Return the [X, Y] coordinate for the center point of the cell that contains the specified text.  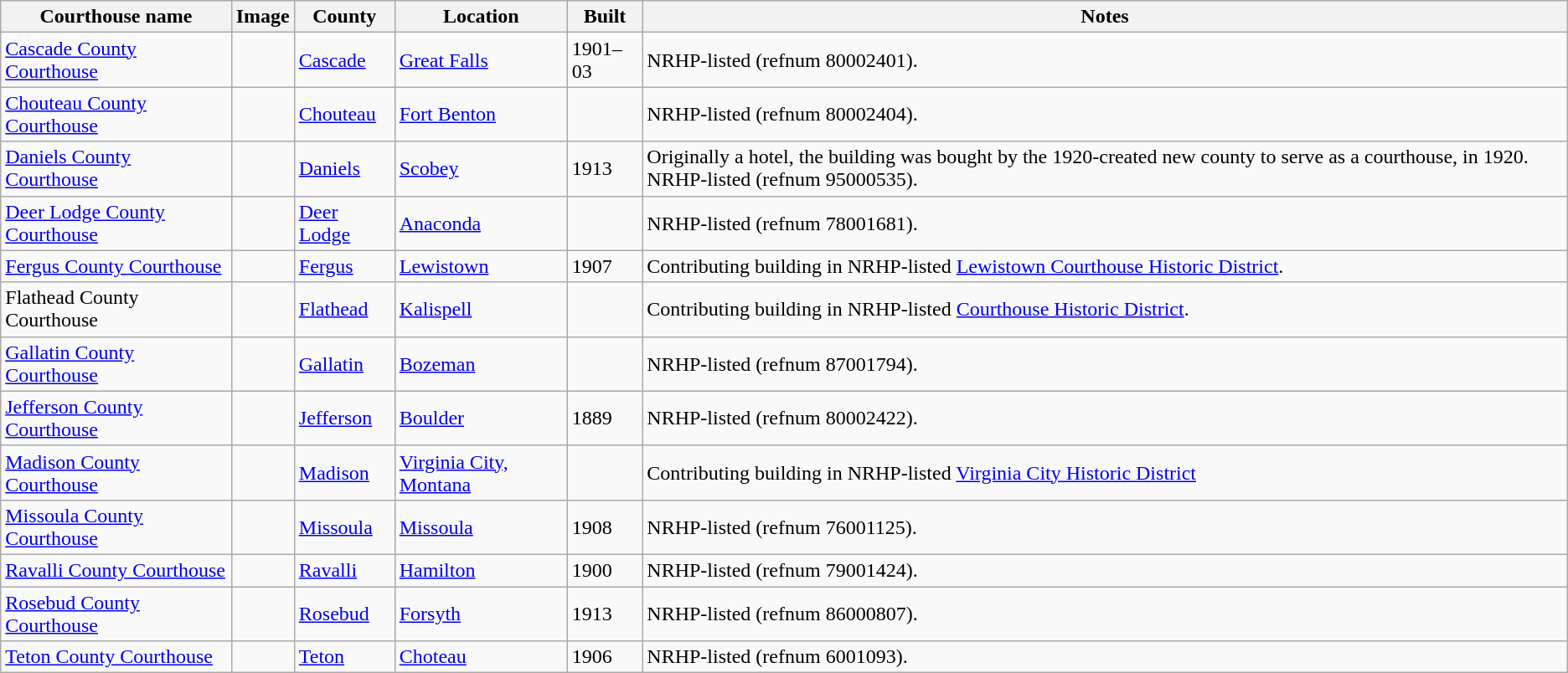
NRHP-listed (refnum 80002401). [1105, 60]
Gallatin [344, 363]
1908 [605, 527]
Great Falls [481, 60]
County [344, 17]
Jefferson [344, 419]
Bozeman [481, 363]
Chouteau County Courthouse [116, 114]
Deer Lodge County Courthouse [116, 223]
Madison County Courthouse [116, 472]
Rosebud [344, 613]
NRHP-listed (refnum 80002404). [1105, 114]
1907 [605, 266]
Choteau [481, 657]
Chouteau [344, 114]
1900 [605, 570]
Courthouse name [116, 17]
Location [481, 17]
Teton County Courthouse [116, 657]
NRHP-listed (refnum 86000807). [1105, 613]
Contributing building in NRHP-listed Virginia City Historic District [1105, 472]
Daniels County Courthouse [116, 169]
Cascade County Courthouse [116, 60]
NRHP-listed (refnum 87001794). [1105, 363]
NRHP-listed (refnum 6001093). [1105, 657]
Lewistown [481, 266]
Teton [344, 657]
1906 [605, 657]
Virginia City, Montana [481, 472]
Scobey [481, 169]
Contributing building in NRHP-listed Lewistown Courthouse Historic District. [1105, 266]
Anaconda [481, 223]
Boulder [481, 419]
Fergus [344, 266]
Hamilton [481, 570]
Fergus County Courthouse [116, 266]
NRHP-listed (refnum 78001681). [1105, 223]
Contributing building in NRHP-listed Courthouse Historic District. [1105, 310]
Kalispell [481, 310]
1901–03 [605, 60]
Ravalli [344, 570]
NRHP-listed (refnum 79001424). [1105, 570]
Built [605, 17]
Notes [1105, 17]
Flathead [344, 310]
Deer Lodge [344, 223]
Ravalli County Courthouse [116, 570]
Daniels [344, 169]
Jefferson County Courthouse [116, 419]
Flathead County Courthouse [116, 310]
1889 [605, 419]
Missoula County Courthouse [116, 527]
NRHP-listed (refnum 80002422). [1105, 419]
Rosebud County Courthouse [116, 613]
Madison [344, 472]
Cascade [344, 60]
Originally a hotel, the building was bought by the 1920-created new county to serve as a courthouse, in 1920. NRHP-listed (refnum 95000535). [1105, 169]
NRHP-listed (refnum 76001125). [1105, 527]
Forsyth [481, 613]
Image [263, 17]
Gallatin County Courthouse [116, 363]
Fort Benton [481, 114]
